Pinpoint the cell where the given text exists, returning its (x, y) midpoint coordinate. 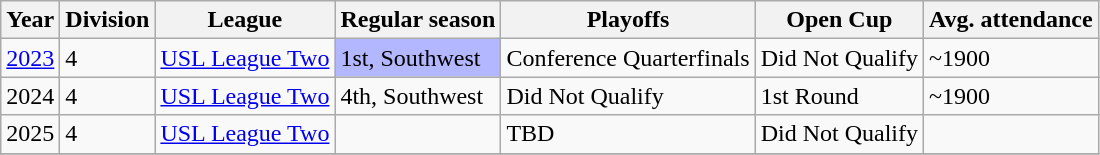
Open Cup (839, 20)
1st, Southwest (418, 58)
Avg. attendance (1012, 20)
2025 (30, 134)
Year (30, 20)
Playoffs (628, 20)
2024 (30, 96)
Regular season (418, 20)
Division (108, 20)
1st Round (839, 96)
2023 (30, 58)
Conference Quarterfinals (628, 58)
4th, Southwest (418, 96)
League (245, 20)
TBD (628, 134)
